Locate the cell with the specified text and output its (x, y) center coordinate. 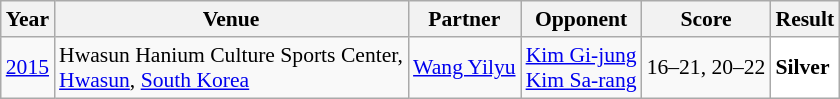
Score (706, 19)
16–21, 20–22 (706, 68)
Wang Yilyu (464, 68)
Silver (804, 68)
Venue (231, 19)
Kim Gi-jung Kim Sa-rang (582, 68)
Opponent (582, 19)
2015 (28, 68)
Hwasun Hanium Culture Sports Center,Hwasun, South Korea (231, 68)
Year (28, 19)
Result (804, 19)
Partner (464, 19)
